From the cell containing the given text, extract its center point as [x, y] coordinate. 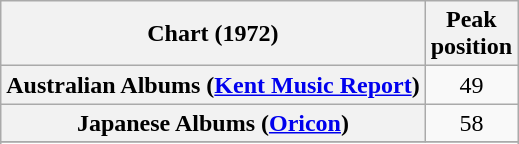
Chart (1972) [213, 34]
49 [471, 85]
Japanese Albums (Oricon) [213, 123]
Peakposition [471, 34]
58 [471, 123]
Australian Albums (Kent Music Report) [213, 85]
